Output the [x, y] coordinate of the center of the cell containing the given text.  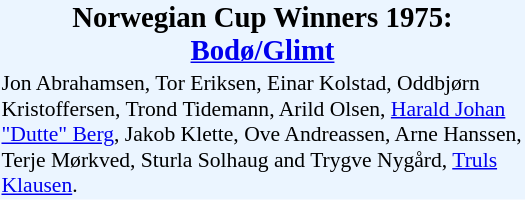
Norwegian Cup Winners 1975: Bodø/Glimt [262, 34]
